Detect which cell encompasses the target text, then output its (X, Y) center coordinate. 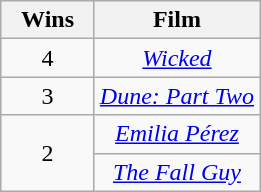
4 (48, 58)
2 (48, 153)
Dune: Part Two (176, 96)
Wicked (176, 58)
The Fall Guy (176, 172)
Wins (48, 20)
Film (176, 20)
Emilia Pérez (176, 134)
3 (48, 96)
